Scan for the cell matching the given text and deliver its (x, y) coordinate at center. 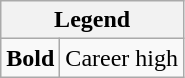
Legend (92, 20)
Bold (30, 58)
Career high (122, 58)
